Output the (x, y) coordinate of the center of the cell containing the given text.  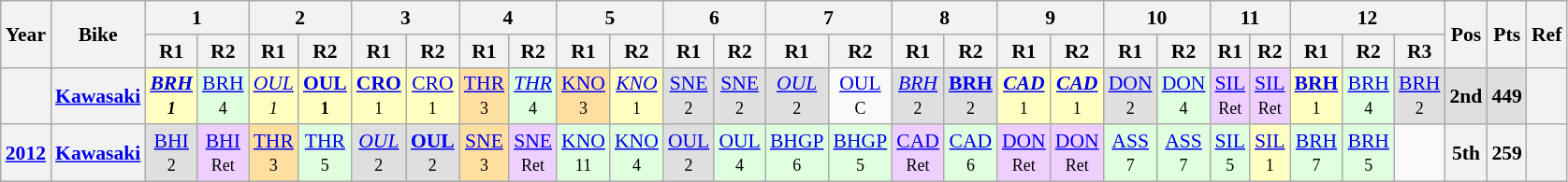
11 (1250, 18)
6 (715, 18)
1 (196, 18)
OULC (861, 95)
7 (829, 18)
CAD6 (971, 153)
KNO4 (636, 153)
BRH5 (1368, 153)
2012 (26, 153)
SNERet (533, 153)
449 (1506, 95)
KNO1 (636, 95)
BRH7 (1317, 153)
9 (1051, 18)
THR4 (533, 95)
2nd (1465, 95)
259 (1506, 153)
12 (1368, 18)
CADRet (918, 153)
Year (26, 34)
KNO3 (584, 95)
SIL5 (1229, 153)
8 (945, 18)
BHGP6 (797, 153)
SNE3 (485, 153)
BHGP5 (861, 153)
5 (610, 18)
Bike (97, 34)
OUL4 (739, 153)
5th (1465, 153)
Pts (1506, 34)
R3 (1420, 51)
KNO11 (584, 153)
DON2 (1130, 95)
10 (1157, 18)
THR5 (326, 153)
BHI2 (171, 153)
4 (508, 18)
BHIRet (223, 153)
DON4 (1184, 95)
Ref (1546, 34)
SIL1 (1270, 153)
2 (300, 18)
3 (406, 18)
Pos (1465, 34)
